Pinpoint the cell where the given text exists, returning its (x, y) midpoint coordinate. 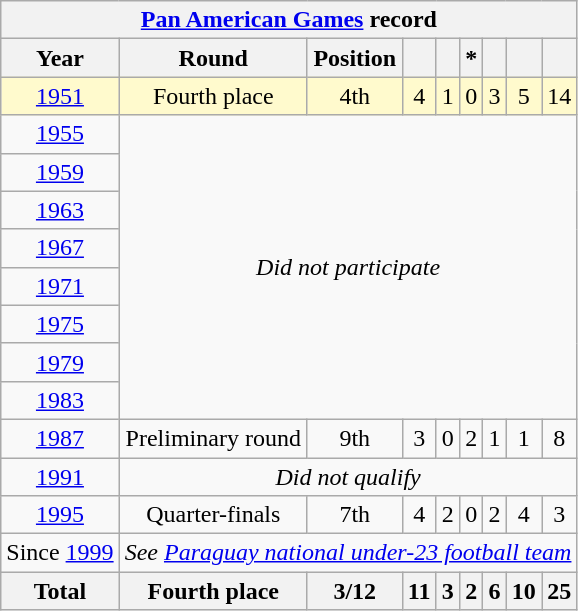
25 (560, 591)
5 (524, 96)
Since 1999 (60, 553)
1963 (60, 210)
Did not qualify (348, 477)
1983 (60, 400)
Pan American Games record (289, 20)
1955 (60, 134)
1967 (60, 248)
11 (419, 591)
1979 (60, 362)
1991 (60, 477)
See Paraguay national under-23 football team (348, 553)
Position (354, 58)
* (470, 58)
Preliminary round (213, 438)
Quarter-finals (213, 515)
3/12 (354, 591)
14 (560, 96)
1987 (60, 438)
Total (60, 591)
9th (354, 438)
7th (354, 515)
1951 (60, 96)
6 (494, 591)
Did not participate (348, 267)
1975 (60, 324)
Round (213, 58)
Year (60, 58)
1959 (60, 172)
10 (524, 591)
4th (354, 96)
8 (560, 438)
1995 (60, 515)
1971 (60, 286)
